Scan for the cell matching the given text and deliver its [x, y] coordinate at center. 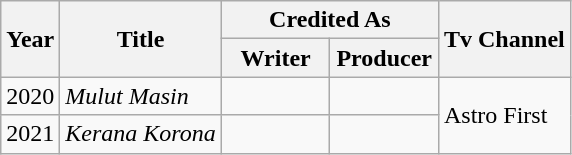
Tv Channel [504, 39]
Astro First [504, 115]
2020 [30, 96]
Credited As [330, 20]
Year [30, 39]
Mulut Masin [141, 96]
2021 [30, 134]
Title [141, 39]
Producer [384, 58]
Writer [276, 58]
Kerana Korona [141, 134]
